Locate the cell with the specified text and output its [x, y] center coordinate. 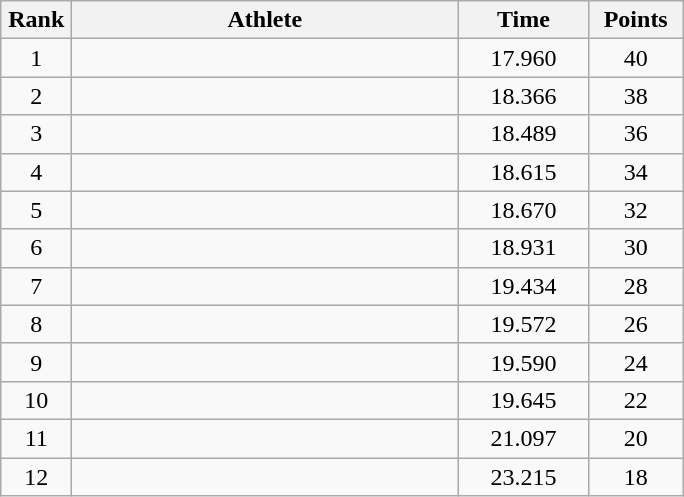
40 [636, 58]
38 [636, 96]
22 [636, 400]
20 [636, 438]
19.590 [524, 362]
21.097 [524, 438]
30 [636, 248]
32 [636, 210]
18 [636, 477]
2 [36, 96]
11 [36, 438]
19.572 [524, 324]
3 [36, 134]
9 [36, 362]
12 [36, 477]
18.366 [524, 96]
19.434 [524, 286]
Athlete [265, 20]
10 [36, 400]
6 [36, 248]
1 [36, 58]
8 [36, 324]
26 [636, 324]
19.645 [524, 400]
18.931 [524, 248]
28 [636, 286]
24 [636, 362]
36 [636, 134]
Rank [36, 20]
5 [36, 210]
Points [636, 20]
18.670 [524, 210]
4 [36, 172]
17.960 [524, 58]
34 [636, 172]
23.215 [524, 477]
18.489 [524, 134]
7 [36, 286]
18.615 [524, 172]
Time [524, 20]
